Find where the given text appears and provide that cell's center as [x, y] coordinate. 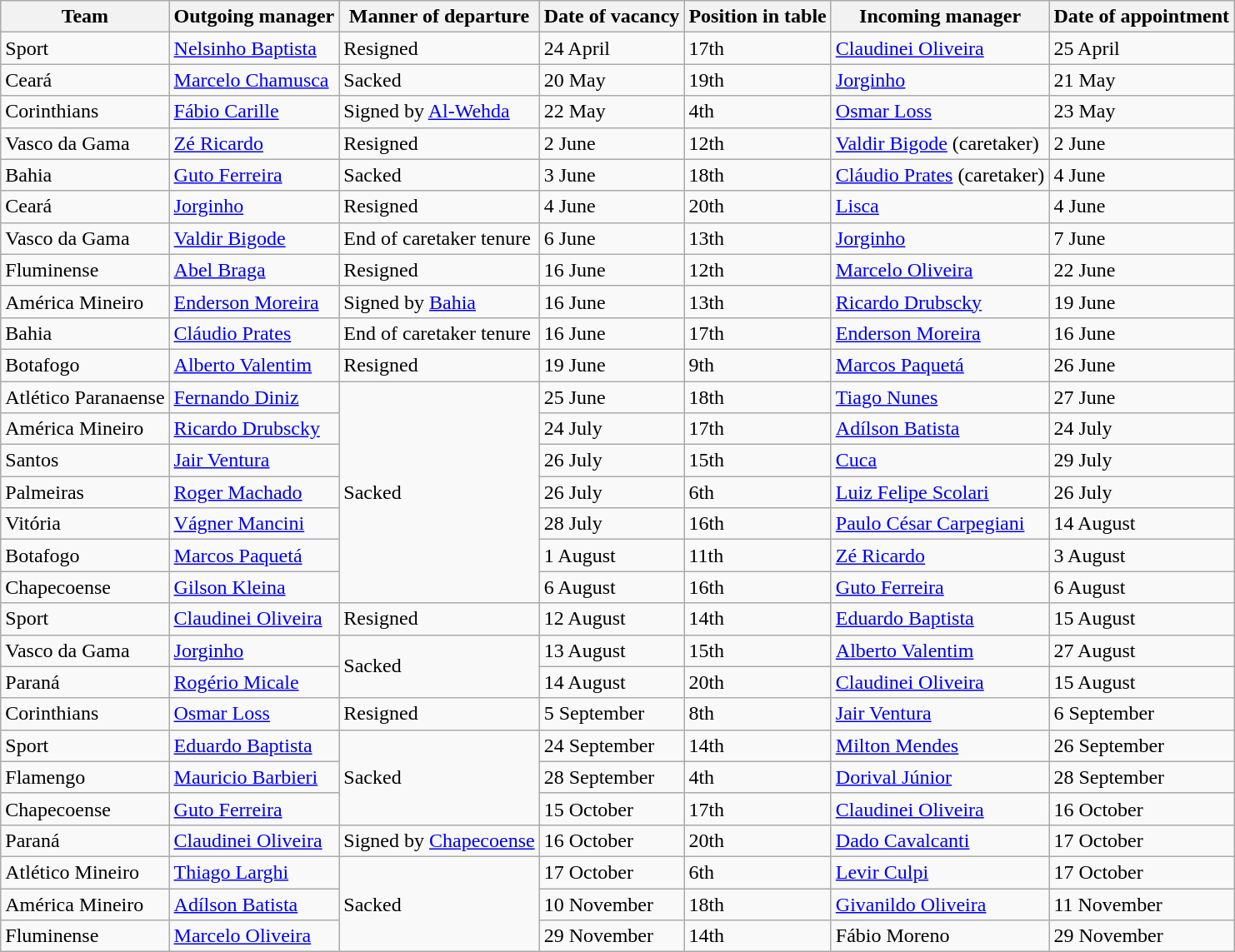
Cuca [940, 461]
Rogério Micale [254, 682]
Vitória [85, 524]
Thiago Larghi [254, 872]
Cláudio Prates [254, 333]
11th [757, 556]
6 September [1142, 714]
Givanildo Oliveira [940, 904]
Lisca [940, 207]
23 May [1142, 112]
Abel Braga [254, 270]
Luiz Felipe Scolari [940, 492]
20 May [612, 80]
Signed by Al-Wehda [439, 112]
Vágner Mancini [254, 524]
Santos [85, 461]
13 August [612, 650]
Mauricio Barbieri [254, 777]
26 June [1142, 365]
25 April [1142, 48]
9th [757, 365]
Palmeiras [85, 492]
29 July [1142, 461]
Tiago Nunes [940, 397]
12 August [612, 619]
15 October [612, 809]
Dado Cavalcanti [940, 840]
Signed by Bahia [439, 302]
Atlético Mineiro [85, 872]
Paulo César Carpegiani [940, 524]
26 September [1142, 745]
10 November [612, 904]
Marcelo Chamusca [254, 80]
Incoming manager [940, 17]
11 November [1142, 904]
22 May [612, 112]
Fábio Carille [254, 112]
1 August [612, 556]
Roger Machado [254, 492]
22 June [1142, 270]
Gilson Kleina [254, 587]
28 July [612, 524]
5 September [612, 714]
Manner of departure [439, 17]
Levir Culpi [940, 872]
24 September [612, 745]
Position in table [757, 17]
Dorival Júnior [940, 777]
Date of appointment [1142, 17]
Fábio Moreno [940, 936]
3 June [612, 175]
27 August [1142, 650]
27 June [1142, 397]
Fernando Diniz [254, 397]
Outgoing manager [254, 17]
Nelsinho Baptista [254, 48]
Valdir Bigode [254, 238]
Signed by Chapecoense [439, 840]
Date of vacancy [612, 17]
Cláudio Prates (caretaker) [940, 175]
Flamengo [85, 777]
7 June [1142, 238]
8th [757, 714]
3 August [1142, 556]
24 April [612, 48]
21 May [1142, 80]
Valdir Bigode (caretaker) [940, 143]
Atlético Paranaense [85, 397]
6 June [612, 238]
Team [85, 17]
19th [757, 80]
Milton Mendes [940, 745]
25 June [612, 397]
